Capture the cell that displays the provided text and extract its (x, y) central coordinate. 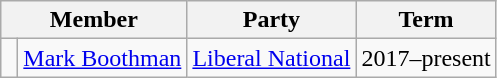
2017–present (426, 58)
Term (426, 20)
Member (94, 20)
Party (272, 20)
Mark Boothman (102, 58)
Liberal National (272, 58)
